Capture the cell that displays the provided text and extract its [x, y] central coordinate. 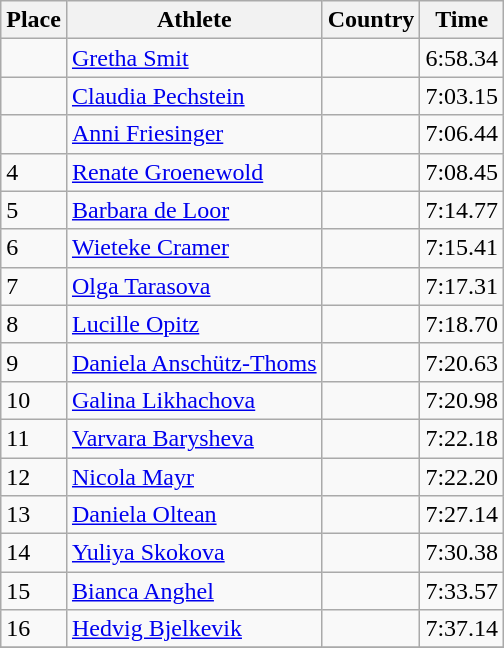
14 [34, 553]
7:33.57 [462, 591]
Wieteke Cramer [194, 248]
7 [34, 286]
9 [34, 362]
Claudia Pechstein [194, 96]
7:03.15 [462, 96]
7:20.98 [462, 400]
Anni Friesinger [194, 134]
Barbara de Loor [194, 210]
7:20.63 [462, 362]
Time [462, 20]
Hedvig Bjelkevik [194, 629]
Place [34, 20]
7:27.14 [462, 515]
16 [34, 629]
7:15.41 [462, 248]
7:14.77 [462, 210]
6 [34, 248]
Bianca Anghel [194, 591]
Country [371, 20]
Daniela Oltean [194, 515]
7:06.44 [462, 134]
7:17.31 [462, 286]
5 [34, 210]
Gretha Smit [194, 58]
8 [34, 324]
Galina Likhachova [194, 400]
6:58.34 [462, 58]
Lucille Opitz [194, 324]
7:22.20 [462, 477]
Olga Tarasova [194, 286]
10 [34, 400]
Varvara Barysheva [194, 438]
11 [34, 438]
7:22.18 [462, 438]
15 [34, 591]
Daniela Anschütz-Thoms [194, 362]
Athlete [194, 20]
7:37.14 [462, 629]
Nicola Mayr [194, 477]
13 [34, 515]
7:30.38 [462, 553]
7:18.70 [462, 324]
4 [34, 172]
12 [34, 477]
Yuliya Skokova [194, 553]
7:08.45 [462, 172]
Renate Groenewold [194, 172]
